Locate the cell with the specified text and output its (x, y) center coordinate. 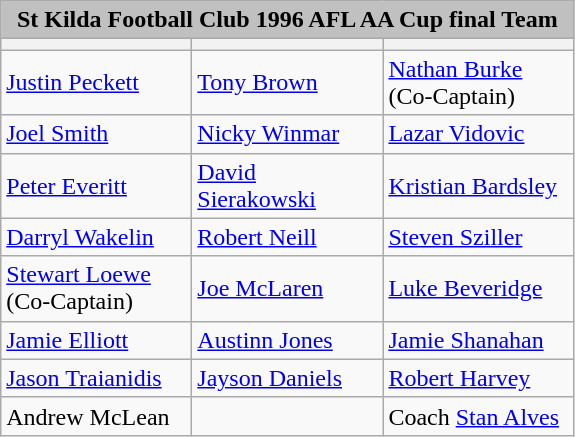
Joe McLaren (288, 288)
Tony Brown (288, 82)
Justin Peckett (96, 82)
Coach Stan Alves (478, 416)
Nathan Burke (Co-Captain) (478, 82)
Stewart Loewe (Co-Captain) (96, 288)
Lazar Vidovic (478, 134)
Jamie Elliott (96, 340)
Steven Sziller (478, 237)
Robert Neill (288, 237)
Peter Everitt (96, 186)
Jamie Shanahan (478, 340)
Nicky Winmar (288, 134)
Jason Traianidis (96, 378)
Andrew McLean (96, 416)
St Kilda Football Club 1996 AFL AA Cup final Team (288, 20)
Robert Harvey (478, 378)
Darryl Wakelin (96, 237)
Luke Beveridge (478, 288)
Kristian Bardsley (478, 186)
Joel Smith (96, 134)
Austinn Jones (288, 340)
David Sierakowski (288, 186)
Jayson Daniels (288, 378)
